Search for the cell housing the specified text and yield its (x, y) center coordinate. 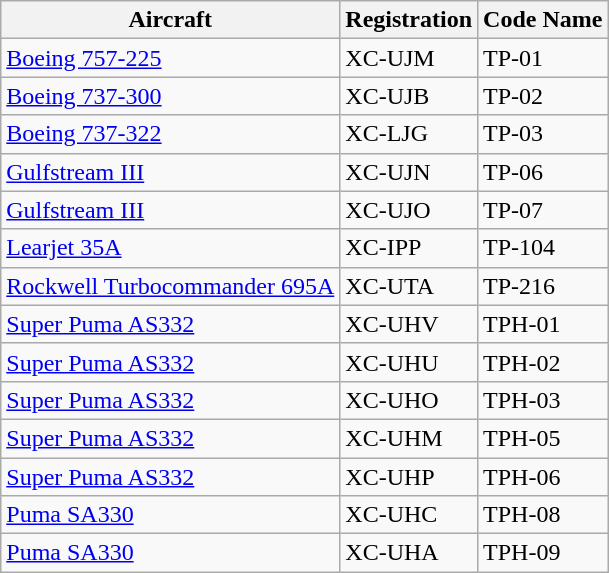
TPH-09 (543, 553)
XC-UHC (409, 515)
XC-LJG (409, 134)
Code Name (543, 20)
XC-UHO (409, 400)
Registration (409, 20)
TPH-02 (543, 362)
Boeing 757-225 (170, 58)
XC-UJM (409, 58)
XC-UJO (409, 210)
TP-01 (543, 58)
XC-IPP (409, 248)
XC-UHA (409, 553)
XC-UTA (409, 286)
XC-UHU (409, 362)
TP-06 (543, 172)
XC-UJN (409, 172)
XC-UJB (409, 96)
XC-UHP (409, 477)
TP-02 (543, 96)
Boeing 737-322 (170, 134)
XC-UHV (409, 324)
TPH-03 (543, 400)
TPH-08 (543, 515)
TPH-01 (543, 324)
TP-104 (543, 248)
Boeing 737-300 (170, 96)
TPH-06 (543, 477)
XC-UHM (409, 438)
TPH-05 (543, 438)
TP-07 (543, 210)
Aircraft (170, 20)
TP-03 (543, 134)
TP-216 (543, 286)
Rockwell Turbocommander 695A (170, 286)
Learjet 35A (170, 248)
